Detect which cell encompasses the target text, then output its [X, Y] center coordinate. 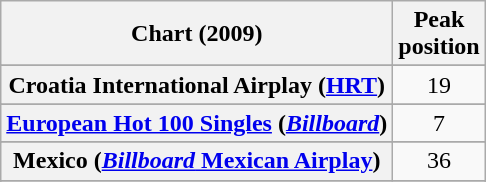
European Hot 100 Singles (Billboard) [197, 123]
19 [439, 85]
7 [439, 123]
Peakposition [439, 34]
Chart (2009) [197, 34]
36 [439, 161]
Mexico (Billboard Mexican Airplay) [197, 161]
Croatia International Airplay (HRT) [197, 85]
